For the text-containing cell, return its midpoint in [x, y] coordinate format. 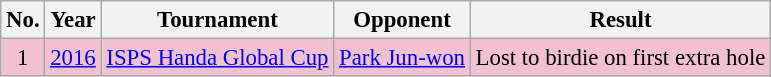
Park Jun-won [402, 58]
ISPS Handa Global Cup [218, 58]
No. [23, 20]
Lost to birdie on first extra hole [620, 58]
Result [620, 20]
Opponent [402, 20]
1 [23, 58]
Year [73, 20]
Tournament [218, 20]
2016 [73, 58]
